Extract the [X, Y] coordinate from the center of the cell holding the provided text.  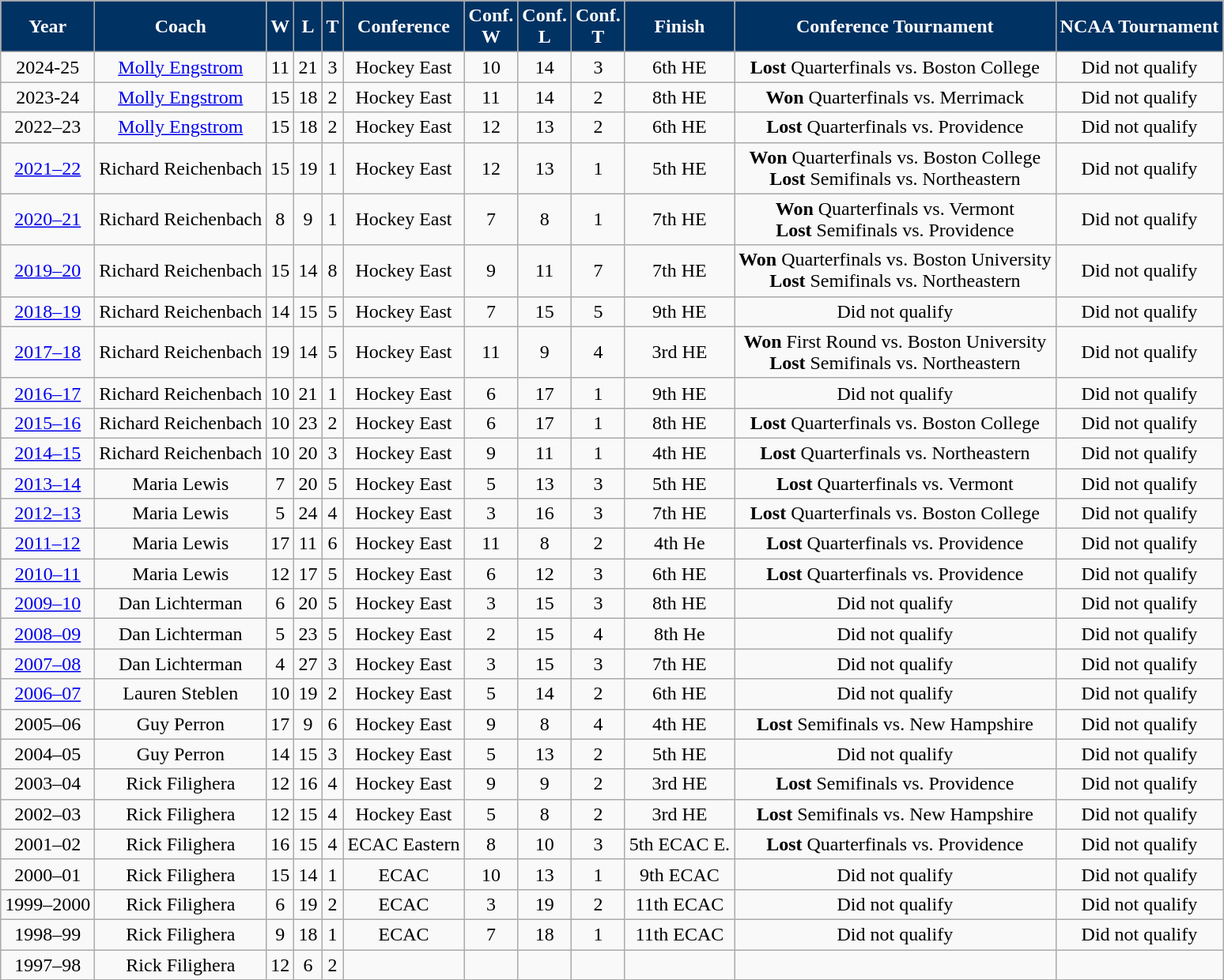
2015–16 [47, 423]
T [332, 27]
Lost Quarterfinals vs. Northeastern [895, 453]
2018–19 [47, 311]
1999–2000 [47, 904]
9th ECAC [679, 874]
Conference Tournament [895, 27]
2003–04 [47, 784]
2002–03 [47, 814]
2004–05 [47, 754]
2022–23 [47, 127]
NCAA Tournament [1139, 27]
2020–21 [47, 220]
Won Quarterfinals vs. Vermont Lost Semifinals vs. Providence [895, 220]
2007–08 [47, 664]
Won Quarterfinals vs. Merrimack [895, 97]
L [308, 27]
2001–02 [47, 844]
24 [308, 514]
2019–20 [47, 270]
8th He [679, 634]
ECAC Eastern [403, 844]
Won Quarterfinals vs. Boston University Lost Semifinals vs. Northeastern [895, 270]
Finish [679, 27]
1997–98 [47, 965]
2023-24 [47, 97]
5th ECAC E. [679, 844]
2005–06 [47, 724]
Lost Quarterfinals vs. Vermont [895, 483]
Lauren Steblen [180, 694]
2012–13 [47, 514]
2016–17 [47, 393]
Conf. L [545, 27]
W [280, 27]
2014–15 [47, 453]
Conf. T [599, 27]
Coach [180, 27]
4th He [679, 544]
2017–18 [47, 352]
2009–10 [47, 604]
2021–22 [47, 168]
2011–12 [47, 544]
Won Quarterfinals vs. Boston College Lost Semifinals vs. Northeastern [895, 168]
1998–99 [47, 934]
Conf. W [491, 27]
Lost Semifinals vs. Providence [895, 784]
2000–01 [47, 874]
Won First Round vs. Boston University Lost Semifinals vs. Northeastern [895, 352]
2008–09 [47, 634]
Year [47, 27]
2010–11 [47, 574]
27 [308, 664]
Conference [403, 27]
2013–14 [47, 483]
2024-25 [47, 67]
2006–07 [47, 694]
